Detect which cell encompasses the target text, then output its (x, y) center coordinate. 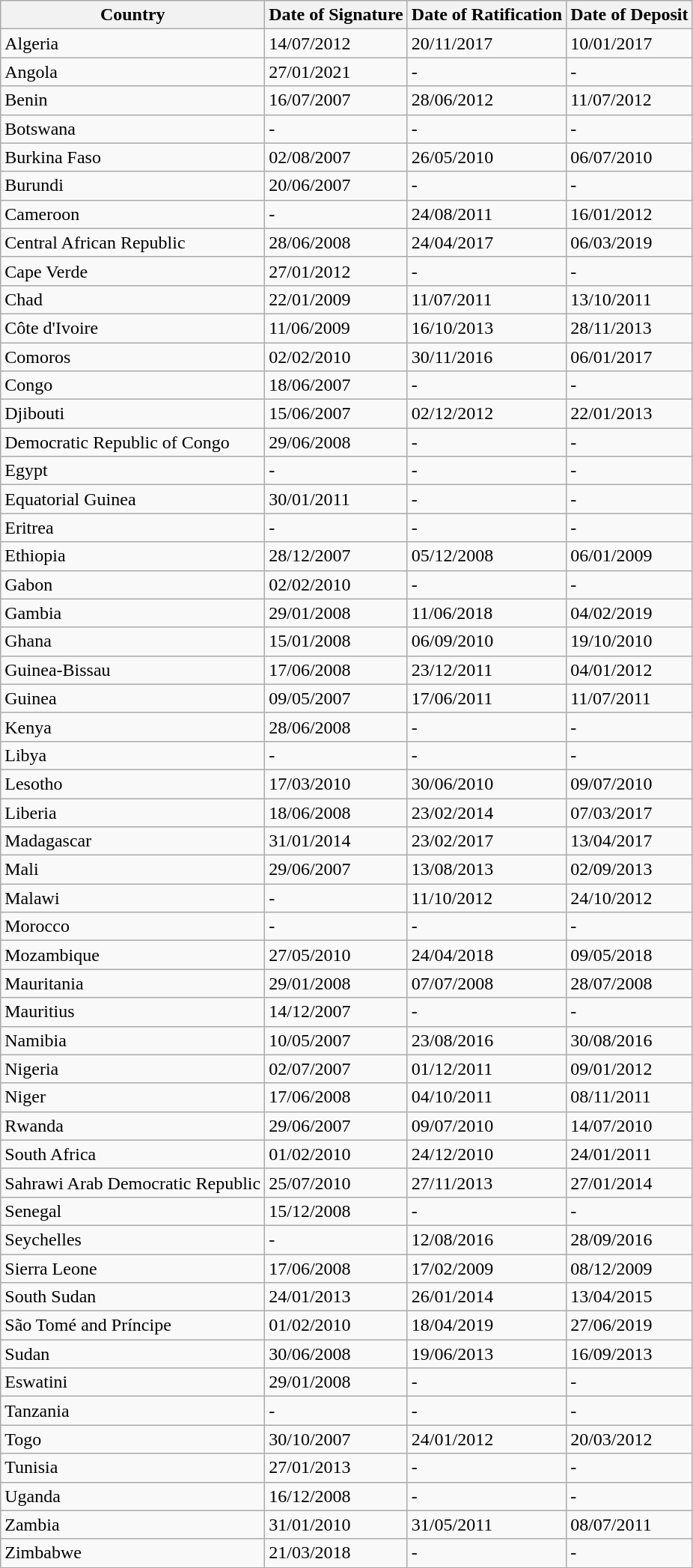
14/07/2010 (629, 1126)
24/04/2017 (486, 242)
31/05/2011 (486, 1525)
31/01/2010 (337, 1525)
11/06/2009 (337, 328)
20/03/2012 (629, 1439)
South Sudan (133, 1297)
Angola (133, 72)
Senegal (133, 1211)
Côte d'Ivoire (133, 328)
Ethiopia (133, 556)
Seychelles (133, 1239)
São Tomé and Príncipe (133, 1326)
Ghana (133, 641)
Zambia (133, 1525)
Mauritius (133, 1012)
28/06/2012 (486, 100)
Mali (133, 870)
26/05/2010 (486, 157)
Uganda (133, 1496)
Algeria (133, 43)
Zimbabwe (133, 1553)
11/10/2012 (486, 898)
22/01/2013 (629, 414)
Botswana (133, 129)
27/01/2014 (629, 1183)
Niger (133, 1097)
30/06/2008 (337, 1354)
24/08/2011 (486, 214)
30/01/2011 (337, 499)
23/02/2014 (486, 812)
Burundi (133, 186)
Mozambique (133, 955)
31/01/2014 (337, 841)
30/10/2007 (337, 1439)
05/12/2008 (486, 556)
Burkina Faso (133, 157)
08/11/2011 (629, 1097)
24/01/2013 (337, 1297)
Togo (133, 1439)
Malawi (133, 898)
26/01/2014 (486, 1297)
19/10/2010 (629, 641)
22/01/2009 (337, 299)
27/11/2013 (486, 1183)
Kenya (133, 727)
Nigeria (133, 1069)
Mauritania (133, 983)
07/03/2017 (629, 812)
Democratic Republic of Congo (133, 442)
18/06/2008 (337, 812)
Central African Republic (133, 242)
30/08/2016 (629, 1040)
Liberia (133, 812)
Equatorial Guinea (133, 499)
06/03/2019 (629, 242)
07/07/2008 (486, 983)
19/06/2013 (486, 1354)
Congo (133, 385)
16/07/2007 (337, 100)
Benin (133, 100)
27/01/2021 (337, 72)
24/04/2018 (486, 955)
12/08/2016 (486, 1239)
14/07/2012 (337, 43)
27/01/2013 (337, 1468)
06/01/2017 (629, 357)
Sahrawi Arab Democratic Republic (133, 1183)
South Africa (133, 1154)
23/02/2017 (486, 841)
Guinea (133, 698)
30/06/2010 (486, 784)
28/11/2013 (629, 328)
09/05/2018 (629, 955)
Tanzania (133, 1411)
06/09/2010 (486, 641)
24/12/2010 (486, 1154)
18/04/2019 (486, 1326)
24/10/2012 (629, 898)
13/04/2017 (629, 841)
11/07/2012 (629, 100)
15/01/2008 (337, 641)
27/06/2019 (629, 1326)
27/05/2010 (337, 955)
25/07/2010 (337, 1183)
Guinea-Bissau (133, 670)
Eswatini (133, 1382)
Cameroon (133, 214)
15/12/2008 (337, 1211)
Date of Signature (337, 15)
16/10/2013 (486, 328)
Libya (133, 755)
Tunisia (133, 1468)
28/07/2008 (629, 983)
21/03/2018 (337, 1553)
02/09/2013 (629, 870)
01/12/2011 (486, 1069)
04/10/2011 (486, 1097)
29/06/2008 (337, 442)
17/06/2011 (486, 698)
Chad (133, 299)
04/02/2019 (629, 613)
28/09/2016 (629, 1239)
10/05/2007 (337, 1040)
13/10/2011 (629, 299)
Date of Ratification (486, 15)
Sudan (133, 1354)
Gambia (133, 613)
11/06/2018 (486, 613)
13/08/2013 (486, 870)
Gabon (133, 585)
13/04/2015 (629, 1297)
08/12/2009 (629, 1269)
Madagascar (133, 841)
Lesotho (133, 784)
Comoros (133, 357)
02/12/2012 (486, 414)
Morocco (133, 927)
28/12/2007 (337, 556)
06/07/2010 (629, 157)
Eritrea (133, 528)
16/01/2012 (629, 214)
20/06/2007 (337, 186)
Djibouti (133, 414)
Egypt (133, 471)
30/11/2016 (486, 357)
18/06/2007 (337, 385)
04/01/2012 (629, 670)
02/08/2007 (337, 157)
Cape Verde (133, 271)
24/01/2012 (486, 1439)
Date of Deposit (629, 15)
15/06/2007 (337, 414)
Namibia (133, 1040)
09/01/2012 (629, 1069)
20/11/2017 (486, 43)
09/05/2007 (337, 698)
17/03/2010 (337, 784)
Sierra Leone (133, 1269)
08/07/2011 (629, 1525)
17/02/2009 (486, 1269)
23/12/2011 (486, 670)
Country (133, 15)
02/07/2007 (337, 1069)
16/09/2013 (629, 1354)
23/08/2016 (486, 1040)
Rwanda (133, 1126)
27/01/2012 (337, 271)
10/01/2017 (629, 43)
24/01/2011 (629, 1154)
14/12/2007 (337, 1012)
06/01/2009 (629, 556)
16/12/2008 (337, 1496)
